Return the (X, Y) coordinate for the center point of the cell that contains the specified text.  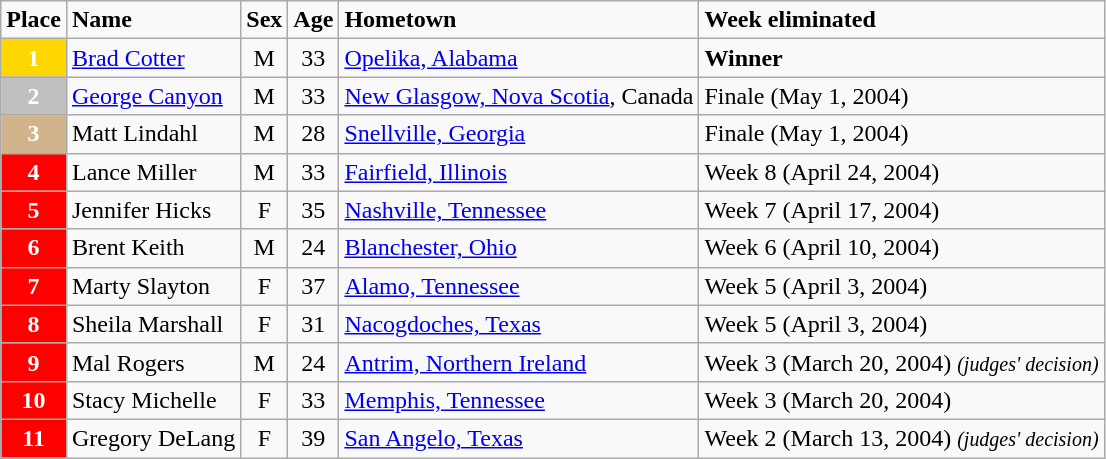
11 (34, 438)
Week 7 (April 17, 2004) (902, 210)
Opelika, Alabama (519, 58)
1 (34, 58)
2 (34, 96)
Matt Lindahl (153, 134)
Gregory DeLang (153, 438)
Blanchester, Ohio (519, 248)
10 (34, 400)
Sheila Marshall (153, 324)
Mal Rogers (153, 362)
Sex (264, 20)
Age (314, 20)
Week 3 (March 20, 2004) (judges' decision) (902, 362)
Nashville, Tennessee (519, 210)
Lance Miller (153, 172)
8 (34, 324)
Antrim, Northern Ireland (519, 362)
San Angelo, Texas (519, 438)
Stacy Michelle (153, 400)
Week 2 (March 13, 2004) (judges' decision) (902, 438)
39 (314, 438)
Hometown (519, 20)
37 (314, 286)
Place (34, 20)
5 (34, 210)
6 (34, 248)
Brent Keith (153, 248)
Snellville, Georgia (519, 134)
Marty Slayton (153, 286)
Memphis, Tennessee (519, 400)
Jennifer Hicks (153, 210)
3 (34, 134)
Week eliminated (902, 20)
9 (34, 362)
New Glasgow, Nova Scotia, Canada (519, 96)
35 (314, 210)
Week 3 (March 20, 2004) (902, 400)
George Canyon (153, 96)
28 (314, 134)
7 (34, 286)
Week 8 (April 24, 2004) (902, 172)
Fairfield, Illinois (519, 172)
4 (34, 172)
Alamo, Tennessee (519, 286)
Nacogdoches, Texas (519, 324)
Brad Cotter (153, 58)
31 (314, 324)
Winner (902, 58)
Name (153, 20)
Week 6 (April 10, 2004) (902, 248)
